Find where the given text appears and provide that cell's center as (X, Y) coordinate. 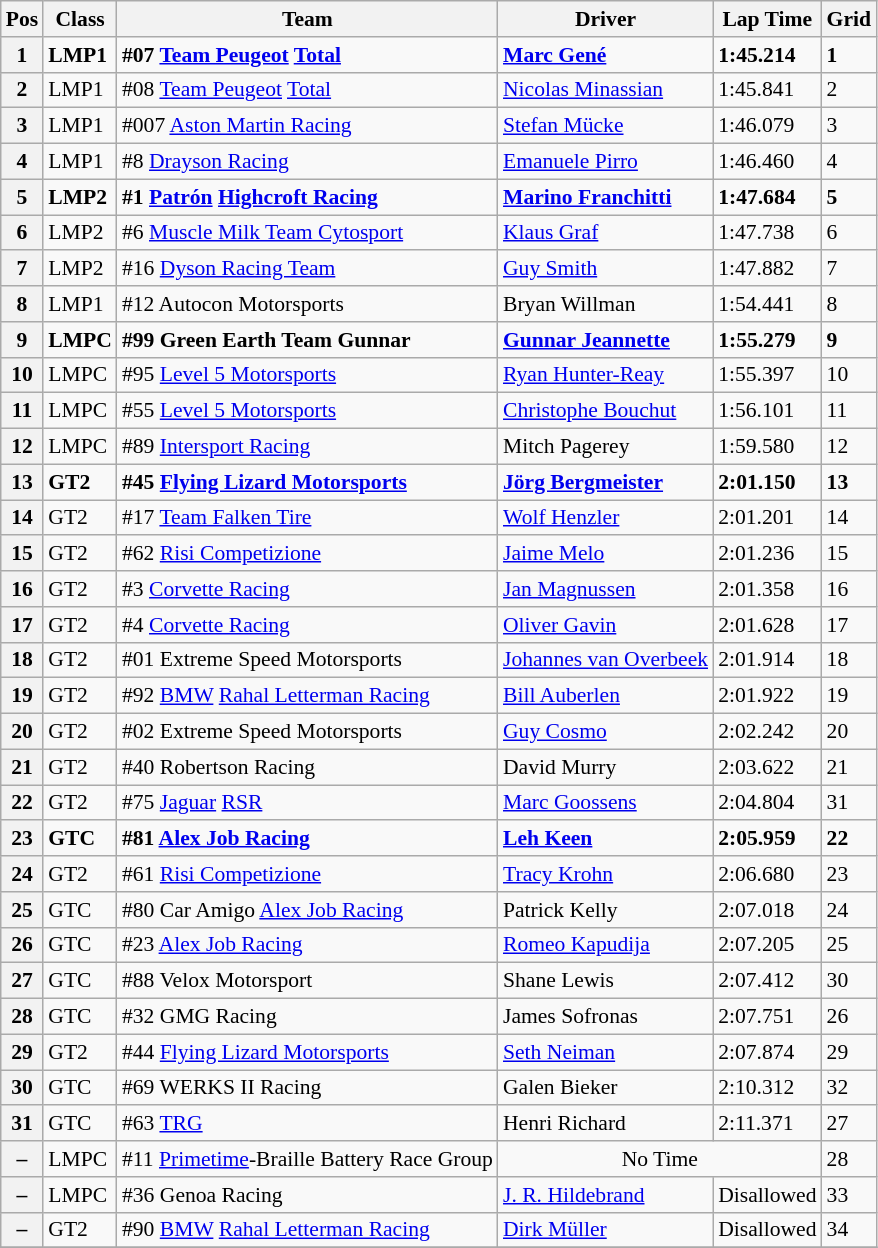
#88 Velox Motorsport (308, 981)
1:55.279 (767, 340)
Team (308, 19)
#11 Primetime-Braille Battery Race Group (308, 1159)
Henri Richard (606, 1124)
Stefan Mücke (606, 126)
2:07.751 (767, 1017)
2:01.628 (767, 625)
#07 Team Peugeot Total (308, 55)
32 (850, 1088)
#8 Drayson Racing (308, 162)
Gunnar Jeannette (606, 340)
#44 Flying Lizard Motorsports (308, 1052)
Ryan Hunter-Reay (606, 375)
2:01.358 (767, 589)
#01 Extreme Speed Motorsports (308, 660)
Klaus Graf (606, 233)
Grid (850, 19)
2:01.150 (767, 482)
#17 Team Falken Tire (308, 518)
James Sofronas (606, 1017)
2:07.874 (767, 1052)
Romeo Kapudija (606, 945)
#95 Level 5 Motorsports (308, 375)
#69 WERKS II Racing (308, 1088)
2:04.804 (767, 803)
Galen Bieker (606, 1088)
Wolf Henzler (606, 518)
Marino Franchitti (606, 197)
2:01.922 (767, 696)
Jörg Bergmeister (606, 482)
#45 Flying Lizard Motorsports (308, 482)
#16 Dyson Racing Team (308, 269)
Christophe Bouchut (606, 411)
2:02.242 (767, 732)
#1 Patrón Highcroft Racing (308, 197)
Seth Neiman (606, 1052)
#6 Muscle Milk Team Cytosport (308, 233)
34 (850, 1230)
#12 Autocon Motorsports (308, 304)
Guy Cosmo (606, 732)
Jan Magnussen (606, 589)
#62 Risi Competizione (308, 554)
1:56.101 (767, 411)
2:01.236 (767, 554)
Shane Lewis (606, 981)
2:05.959 (767, 839)
#92 BMW Rahal Letterman Racing (308, 696)
Class (80, 19)
#02 Extreme Speed Motorsports (308, 732)
#007 Aston Martin Racing (308, 126)
#75 Jaguar RSR (308, 803)
1:47.738 (767, 233)
J. R. Hildebrand (606, 1195)
#81 Alex Job Racing (308, 839)
1:47.684 (767, 197)
Bill Auberlen (606, 696)
David Murry (606, 767)
1:45.214 (767, 55)
2:11.371 (767, 1124)
Johannes van Overbeek (606, 660)
#99 Green Earth Team Gunnar (308, 340)
#40 Robertson Racing (308, 767)
33 (850, 1195)
#80 Car Amigo Alex Job Racing (308, 910)
2:10.312 (767, 1088)
#61 Risi Competizione (308, 874)
1:46.079 (767, 126)
Patrick Kelly (606, 910)
2:03.622 (767, 767)
Leh Keen (606, 839)
Jaime Melo (606, 554)
Mitch Pagerey (606, 447)
2:01.914 (767, 660)
1:59.580 (767, 447)
#3 Corvette Racing (308, 589)
#90 BMW Rahal Letterman Racing (308, 1230)
Marc Gené (606, 55)
1:46.460 (767, 162)
2:07.412 (767, 981)
#32 GMG Racing (308, 1017)
2:07.018 (767, 910)
2:06.680 (767, 874)
#08 Team Peugeot Total (308, 90)
#23 Alex Job Racing (308, 945)
#36 Genoa Racing (308, 1195)
Bryan Willman (606, 304)
#4 Corvette Racing (308, 625)
Pos (22, 19)
Dirk Müller (606, 1230)
Emanuele Pirro (606, 162)
No Time (660, 1159)
#63 TRG (308, 1124)
#89 Intersport Racing (308, 447)
1:45.841 (767, 90)
Guy Smith (606, 269)
Nicolas Minassian (606, 90)
Driver (606, 19)
Tracy Krohn (606, 874)
Marc Goossens (606, 803)
Lap Time (767, 19)
1:54.441 (767, 304)
1:55.397 (767, 375)
2:01.201 (767, 518)
Oliver Gavin (606, 625)
2:07.205 (767, 945)
#55 Level 5 Motorsports (308, 411)
1:47.882 (767, 269)
